From the cell containing the given text, extract its center point as [x, y] coordinate. 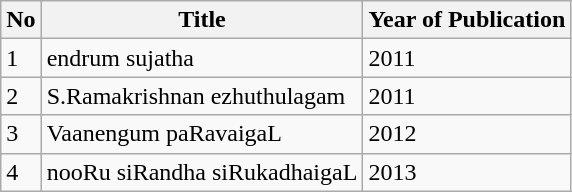
Title [202, 20]
S.Ramakrishnan ezhuthulagam [202, 96]
endrum sujatha [202, 58]
4 [21, 172]
3 [21, 134]
Vaanengum paRavaigaL [202, 134]
1 [21, 58]
2013 [467, 172]
2012 [467, 134]
Year of Publication [467, 20]
nooRu siRandha siRukadhaigaL [202, 172]
No [21, 20]
2 [21, 96]
